Determine the (X, Y) coordinate at the center of the cell enclosing the given text.  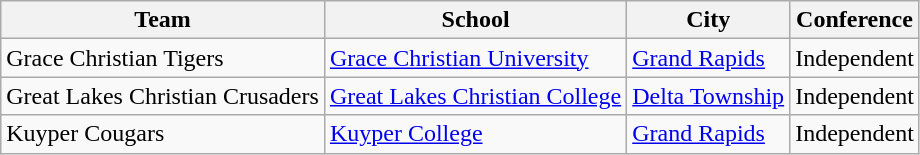
Great Lakes Christian Crusaders (163, 96)
School (475, 20)
Grace Christian Tigers (163, 58)
City (708, 20)
Great Lakes Christian College (475, 96)
Team (163, 20)
Conference (855, 20)
Kuyper Cougars (163, 134)
Delta Township (708, 96)
Kuyper College (475, 134)
Grace Christian University (475, 58)
